Return the [x, y] coordinate for the center point of the cell that contains the specified text.  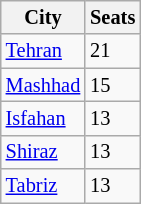
Tabriz [43, 186]
Mashhad [43, 85]
Shiraz [43, 152]
Tehran [43, 51]
15 [112, 85]
Isfahan [43, 118]
Seats [112, 17]
21 [112, 51]
City [43, 17]
